Identify which cell holds the provided text, then report its (x, y) central coordinate. 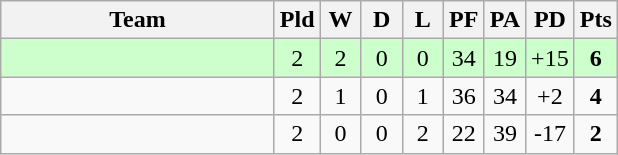
22 (464, 134)
36 (464, 96)
-17 (550, 134)
6 (596, 58)
+2 (550, 96)
Team (138, 20)
39 (504, 134)
L (422, 20)
Pld (297, 20)
Pts (596, 20)
4 (596, 96)
PF (464, 20)
D (382, 20)
PA (504, 20)
19 (504, 58)
PD (550, 20)
W (340, 20)
+15 (550, 58)
